Return (x, y) of the center of cell containing provided text 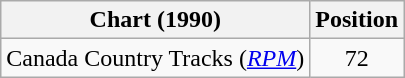
Canada Country Tracks (RPM) (156, 58)
72 (357, 58)
Chart (1990) (156, 20)
Position (357, 20)
